Return the (X, Y) coordinate for the center point of the cell that contains the specified text.  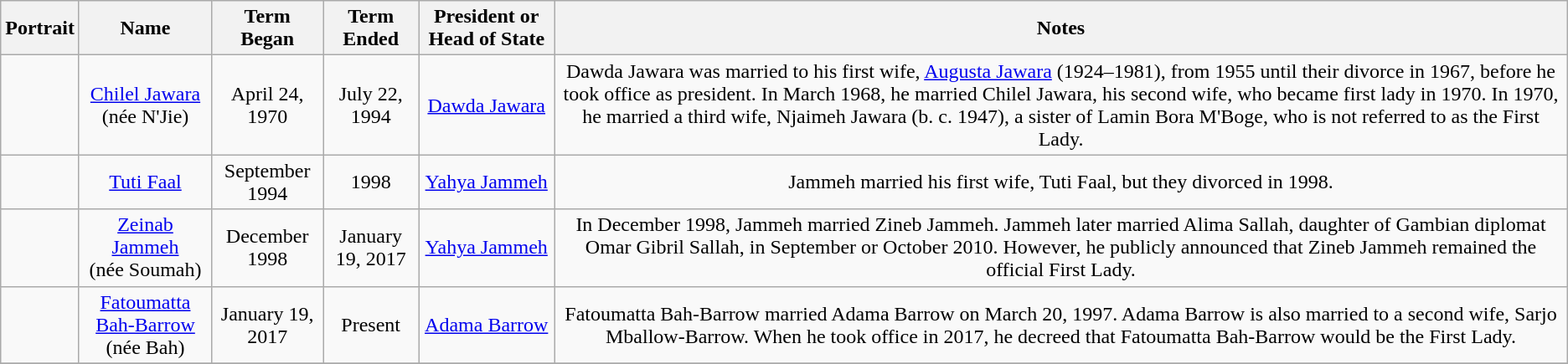
1998 (371, 182)
December 1998 (268, 248)
Tuti Faal (145, 182)
Notes (1060, 28)
Term Began (268, 28)
Portrait (40, 28)
Dawda Jawara (487, 105)
Name (145, 28)
April 24, 1970 (268, 105)
July 22, 1994 (371, 105)
Present (371, 325)
Chilel Jawara(née N'Jie) (145, 105)
President or Head of State (487, 28)
Term Ended (371, 28)
Jammeh married his first wife, Tuti Faal, but they divorced in 1998. (1060, 182)
Adama Barrow (487, 325)
September 1994 (268, 182)
Fatoumatta Bah-Barrow (née Bah) (145, 325)
Zeinab Jammeh(née Soumah) (145, 248)
